Detect which cell encompasses the target text, then output its [X, Y] center coordinate. 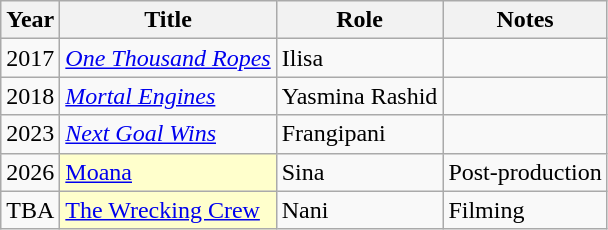
Year [30, 20]
2023 [30, 134]
Next Goal Wins [168, 134]
One Thousand Ropes [168, 58]
Post-production [525, 172]
The Wrecking Crew [168, 210]
Notes [525, 20]
2026 [30, 172]
2018 [30, 96]
Moana [168, 172]
Mortal Engines [168, 96]
Nani [360, 210]
TBA [30, 210]
Frangipani [360, 134]
Role [360, 20]
Title [168, 20]
Filming [525, 210]
2017 [30, 58]
Sina [360, 172]
Ilisa [360, 58]
Yasmina Rashid [360, 96]
